Search for the cell housing the specified text and yield its (X, Y) center coordinate. 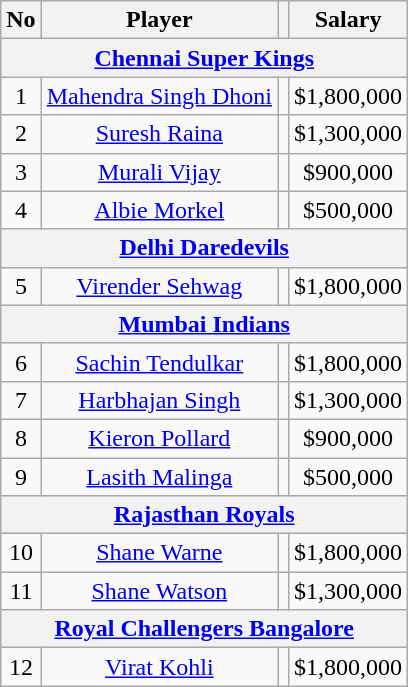
Sachin Tendulkar (159, 362)
Albie Morkel (159, 210)
2 (21, 134)
10 (21, 553)
Chennai Super Kings (204, 58)
Mahendra Singh Dhoni (159, 96)
4 (21, 210)
Mumbai Indians (204, 324)
11 (21, 591)
3 (21, 172)
Murali Vijay (159, 172)
7 (21, 400)
Salary (348, 20)
12 (21, 667)
8 (21, 438)
Royal Challengers Bangalore (204, 629)
Shane Watson (159, 591)
Harbhajan Singh (159, 400)
Virender Sehwag (159, 286)
Virat Kohli (159, 667)
1 (21, 96)
No (21, 20)
Kieron Pollard (159, 438)
Delhi Daredevils (204, 248)
9 (21, 477)
Shane Warne (159, 553)
Lasith Malinga (159, 477)
Player (159, 20)
6 (21, 362)
Rajasthan Royals (204, 515)
Suresh Raina (159, 134)
5 (21, 286)
